For the text-containing cell, return its midpoint in (x, y) coordinate format. 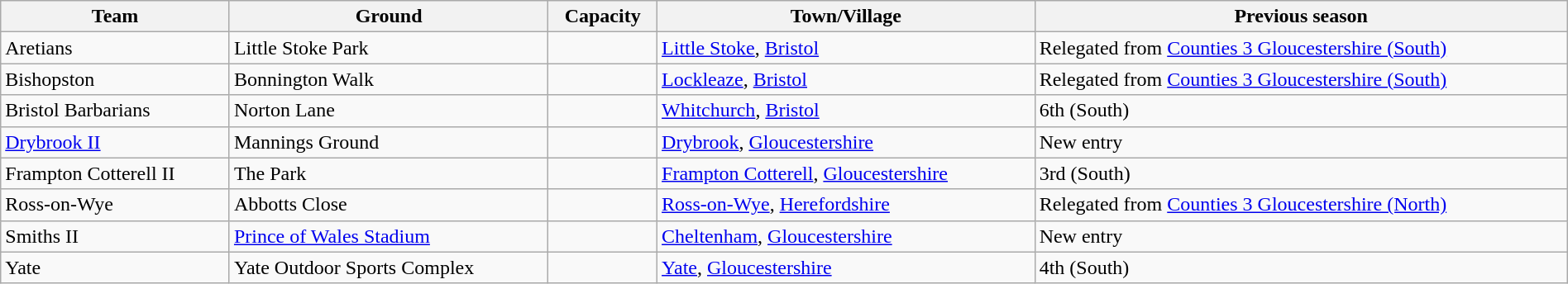
Abbotts Close (389, 205)
Bristol Barbarians (116, 111)
Town/Village (847, 17)
Aretians (116, 48)
Frampton Cotterell II (116, 173)
Prince of Wales Stadium (389, 236)
Team (116, 17)
Relegated from Counties 3 Gloucestershire (North) (1301, 205)
Little Stoke Park (389, 48)
6th (South) (1301, 111)
Capacity (603, 17)
Yate Outdoor Sports Complex (389, 267)
Ground (389, 17)
3rd (South) (1301, 173)
Frampton Cotterell, Gloucestershire (847, 173)
The Park (389, 173)
Mannings Ground (389, 142)
Yate (116, 267)
Previous season (1301, 17)
Bonnington Walk (389, 79)
Cheltenham, Gloucestershire (847, 236)
Ross-on-Wye, Herefordshire (847, 205)
Norton Lane (389, 111)
Yate, Gloucestershire (847, 267)
Drybrook, Gloucestershire (847, 142)
Little Stoke, Bristol (847, 48)
4th (South) (1301, 267)
Ross-on-Wye (116, 205)
Bishopston (116, 79)
Whitchurch, Bristol (847, 111)
Smiths II (116, 236)
Drybrook II (116, 142)
Lockleaze, Bristol (847, 79)
